Pinpoint the cell where the given text exists, returning its [x, y] midpoint coordinate. 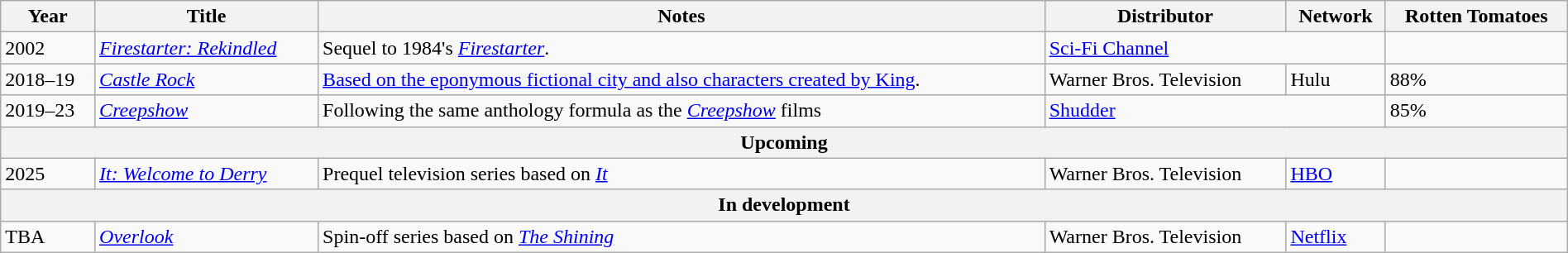
Spin-off series based on The Shining [681, 236]
Year [48, 17]
Following the same anthology formula as the Creepshow films [681, 111]
Shudder [1215, 111]
Rotten Tomatoes [1476, 17]
2002 [48, 48]
Notes [681, 17]
Prequel television series based on It [681, 174]
Sci-Fi Channel [1215, 48]
Hulu [1336, 79]
Sequel to 1984's Firestarter. [681, 48]
2019–23 [48, 111]
Upcoming [784, 142]
Castle Rock [207, 79]
Firestarter: Rekindled [207, 48]
In development [784, 205]
Netflix [1336, 236]
Network [1336, 17]
2025 [48, 174]
HBO [1336, 174]
88% [1476, 79]
Overlook [207, 236]
Distributor [1165, 17]
It: Welcome to Derry [207, 174]
TBA [48, 236]
Creepshow [207, 111]
85% [1476, 111]
2018–19 [48, 79]
Based on the eponymous fictional city and also characters created by King. [681, 79]
Title [207, 17]
